Detect which cell encompasses the target text, then output its (x, y) center coordinate. 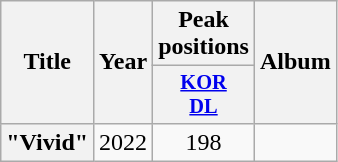
2022 (124, 142)
KORDL (204, 95)
Peak positions (204, 34)
198 (204, 142)
Album (295, 62)
"Vivid" (48, 142)
Title (48, 62)
Year (124, 62)
